Provide the (X, Y) coordinate of the cell's center where the given text is located.  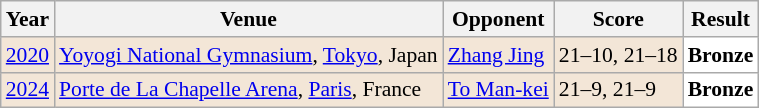
Yoyogi National Gymnasium, Tokyo, Japan (248, 55)
2020 (28, 55)
Score (618, 19)
Zhang Jing (498, 55)
2024 (28, 90)
Venue (248, 19)
Year (28, 19)
Porte de La Chapelle Arena, Paris, France (248, 90)
21–10, 21–18 (618, 55)
Result (721, 19)
Opponent (498, 19)
To Man-kei (498, 90)
21–9, 21–9 (618, 90)
